From the cell containing the given text, extract its center point as (X, Y) coordinate. 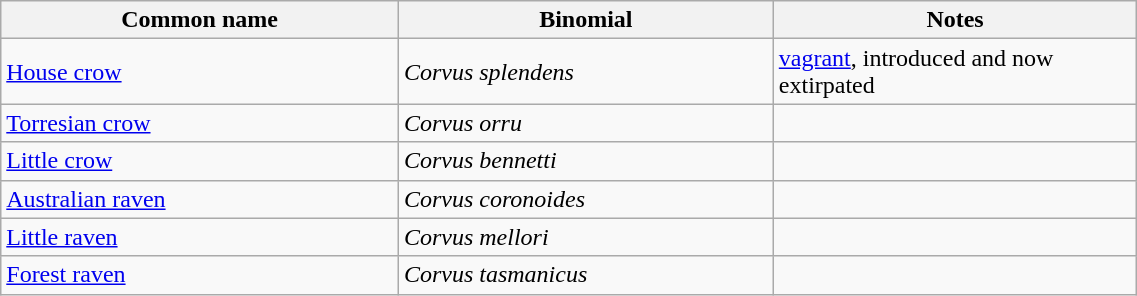
Little crow (200, 161)
House crow (200, 72)
Common name (200, 20)
Corvus splendens (586, 72)
Corvus coronoides (586, 199)
Notes (955, 20)
Australian raven (200, 199)
Binomial (586, 20)
Little raven (200, 237)
Corvus orru (586, 123)
Corvus tasmanicus (586, 275)
Corvus bennetti (586, 161)
Torresian crow (200, 123)
vagrant, introduced and now extirpated (955, 72)
Corvus mellori (586, 237)
Forest raven (200, 275)
